Return the (x, y) coordinate for the center point of the cell that contains the specified text.  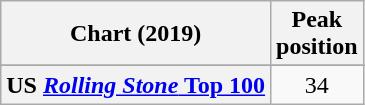
Peakposition (317, 34)
Chart (2019) (136, 34)
US Rolling Stone Top 100 (136, 85)
34 (317, 85)
